Return [X, Y] of the center of cell containing provided text 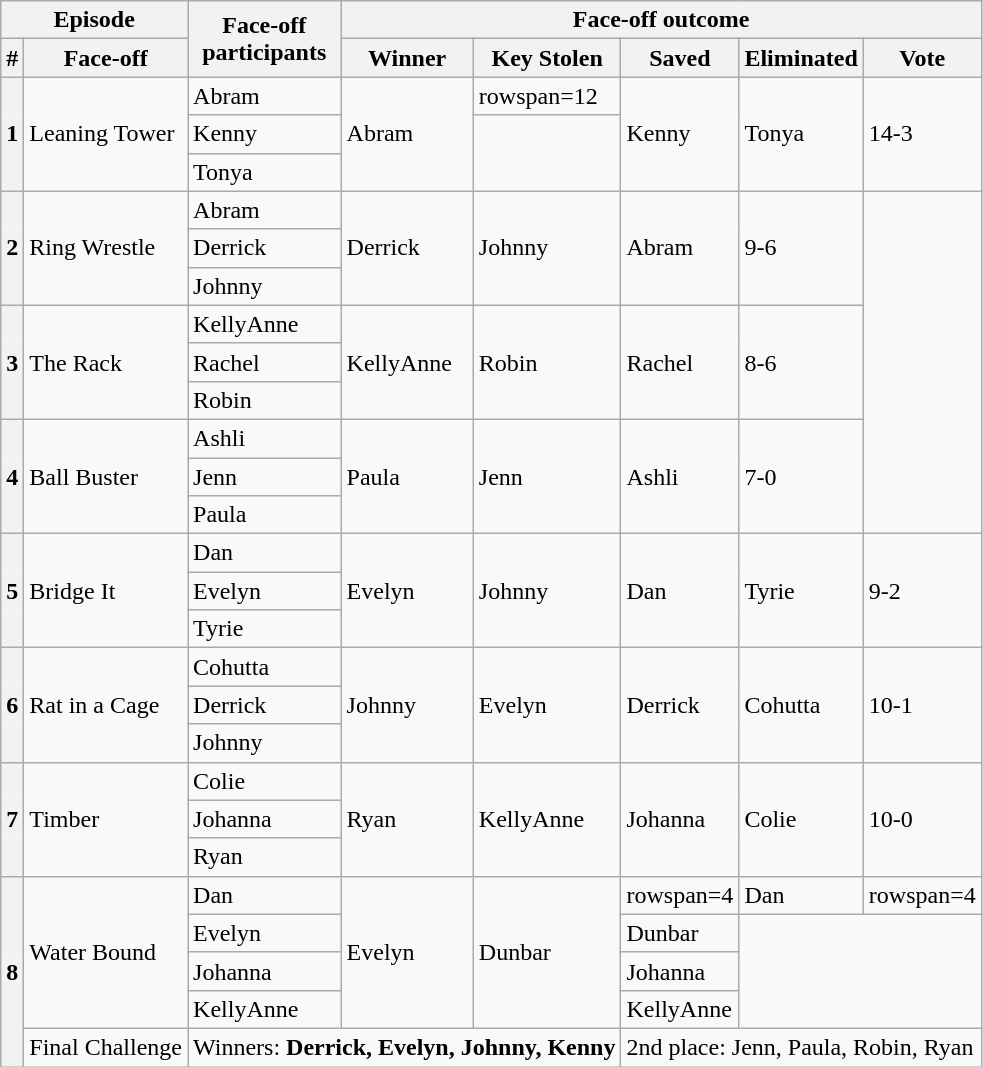
Face-offparticipants [265, 39]
1 [12, 134]
10-1 [922, 705]
9-2 [922, 591]
2nd place: Jenn, Paula, Robin, Ryan [801, 1047]
Key Stolen [547, 58]
Episode [94, 20]
Leaning Tower [106, 134]
3 [12, 362]
9-6 [801, 248]
Rat in a Cage [106, 705]
2 [12, 248]
Ball Buster [106, 476]
10-0 [922, 819]
8 [12, 971]
7 [12, 819]
Face-off [106, 58]
rowspan=12 [547, 96]
Winners: Derrick, Evelyn, Johnny, Kenny [404, 1047]
4 [12, 476]
Vote [922, 58]
Bridge It [106, 591]
Water Bound [106, 952]
Ring Wrestle [106, 248]
Face-off outcome [661, 20]
Winner [407, 58]
Timber [106, 819]
8-6 [801, 362]
5 [12, 591]
Final Challenge [106, 1047]
The Rack [106, 362]
Saved [680, 58]
Eliminated [801, 58]
14-3 [922, 134]
6 [12, 705]
# [12, 58]
7-0 [801, 476]
